Provide the (x, y) coordinate of the cell's center where the given text is located.  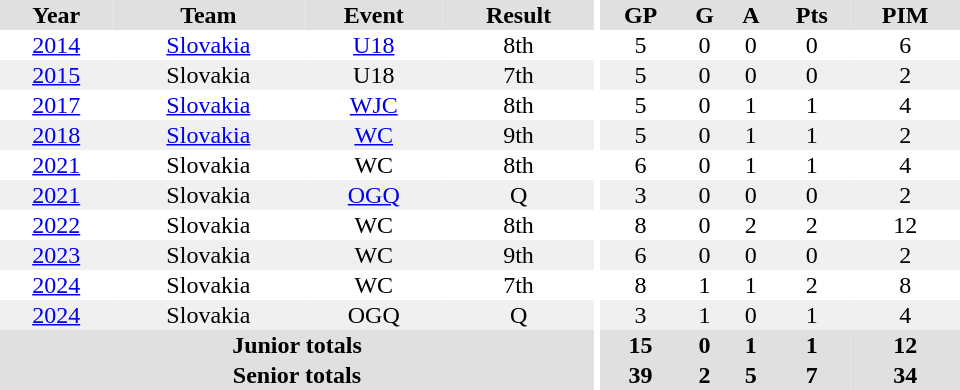
39 (641, 375)
Pts (812, 15)
A (750, 15)
Team (208, 15)
2022 (56, 225)
2018 (56, 135)
Year (56, 15)
34 (905, 375)
2014 (56, 45)
2023 (56, 255)
Senior totals (297, 375)
2015 (56, 75)
Junior totals (297, 345)
2017 (56, 105)
PIM (905, 15)
Event (374, 15)
G (705, 15)
7 (812, 375)
Result (518, 15)
15 (641, 345)
WJC (374, 105)
GP (641, 15)
